Scan for the cell matching the given text and deliver its (x, y) coordinate at center. 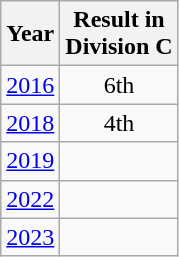
Result inDivision C (119, 34)
2019 (30, 161)
2018 (30, 123)
2023 (30, 237)
4th (119, 123)
2022 (30, 199)
6th (119, 85)
2016 (30, 85)
Year (30, 34)
